From the cell containing the given text, extract its center point as (X, Y) coordinate. 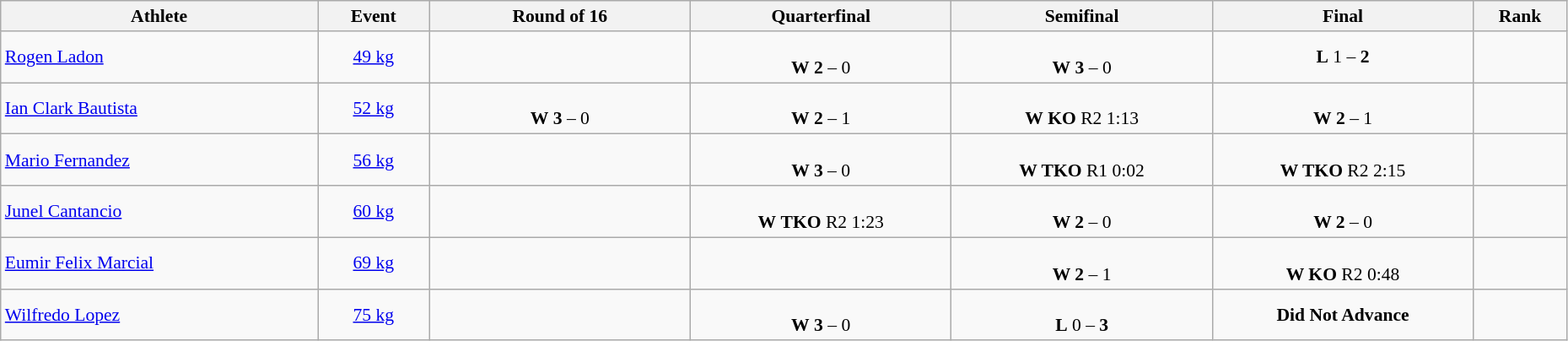
W KO R2 1:13 (1081, 108)
Junel Cantancio (159, 211)
Did Not Advance (1343, 314)
56 kg (373, 160)
Wilfredo Lopez (159, 314)
Athlete (159, 16)
Eumir Felix Marcial (159, 263)
Semifinal (1081, 16)
Event (373, 16)
W TKO R1 0:02 (1081, 160)
69 kg (373, 263)
W KO R2 0:48 (1343, 263)
L 0 – 3 (1081, 314)
60 kg (373, 211)
W TKO R2 2:15 (1343, 160)
Mario Fernandez (159, 160)
75 kg (373, 314)
W TKO R2 1:23 (822, 211)
Ian Clark Bautista (159, 108)
Round of 16 (560, 16)
49 kg (373, 57)
Rank (1520, 16)
52 kg (373, 108)
Rogen Ladon (159, 57)
L 1 – 2 (1343, 57)
Quarterfinal (822, 16)
Final (1343, 16)
